Locate the cell with the specified text and output its [x, y] center coordinate. 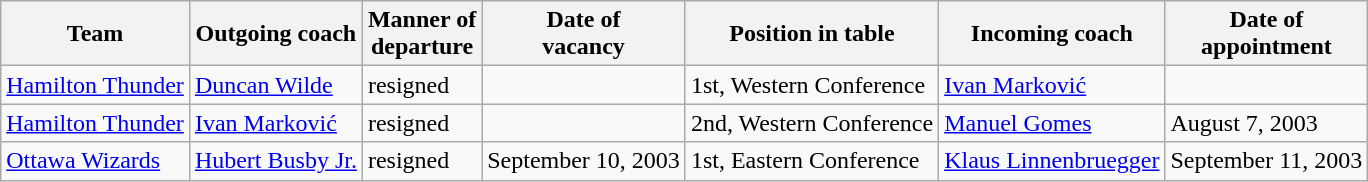
Hubert Busby Jr. [276, 161]
September 11, 2003 [1266, 161]
Date of vacancy [584, 34]
1st, Western Conference [812, 85]
Klaus Linnenbruegger [1052, 161]
Outgoing coach [276, 34]
Position in table [812, 34]
Manuel Gomes [1052, 123]
Team [96, 34]
Date of appointment [1266, 34]
Incoming coach [1052, 34]
1st, Eastern Conference [812, 161]
Ottawa Wizards [96, 161]
September 10, 2003 [584, 161]
2nd, Western Conference [812, 123]
Duncan Wilde [276, 85]
Manner of departure [422, 34]
August 7, 2003 [1266, 123]
